Provide the (X, Y) coordinate of the cell's center where the given text is located.  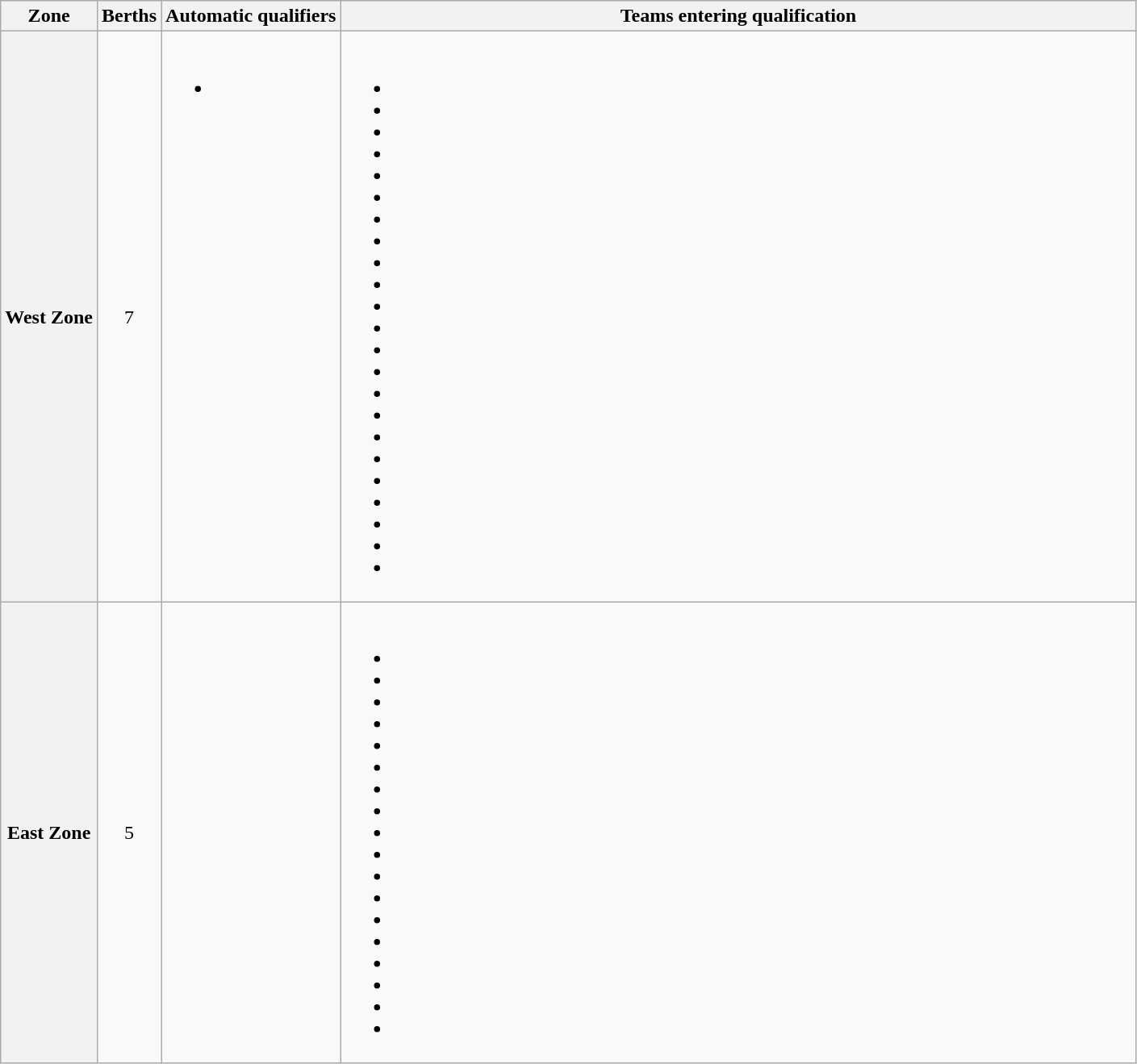
Teams entering qualification (738, 16)
7 (129, 316)
East Zone (49, 832)
West Zone (49, 316)
Berths (129, 16)
Automatic qualifiers (251, 16)
5 (129, 832)
Zone (49, 16)
